Detect which cell encompasses the target text, then output its [x, y] center coordinate. 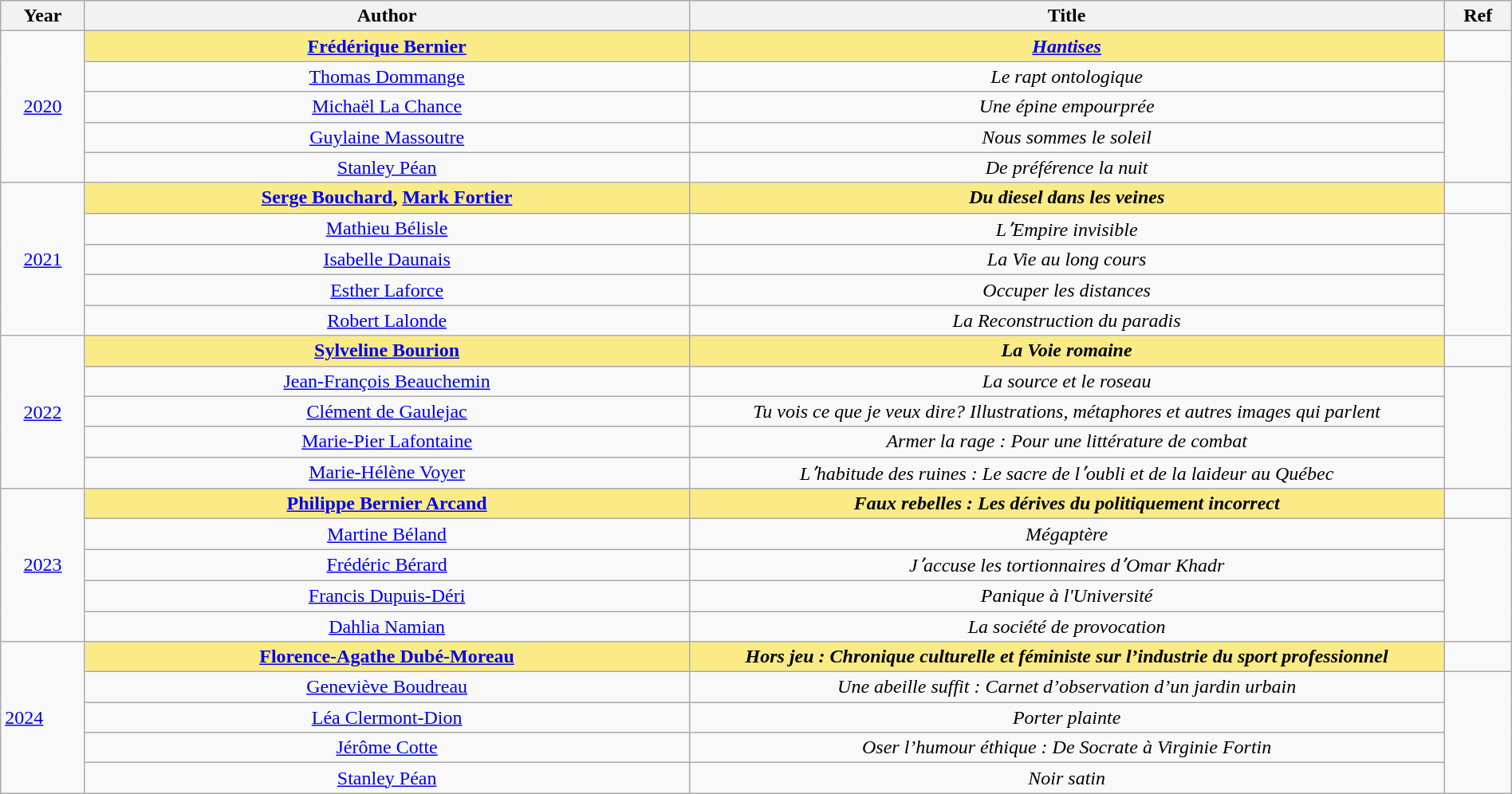
Nous sommes le soleil [1067, 137]
Oser l’humour éthique : De Socrate à Virginie Fortin [1067, 748]
La Reconstruction du paradis [1067, 320]
Michaël La Chance [387, 107]
2020 [43, 107]
Noir satin [1067, 778]
Hantises [1067, 46]
Robert Lalonde [387, 320]
Guylaine Massoutre [387, 137]
La source et le roseau [1067, 381]
Occuper les distances [1067, 290]
Marie-Pier Lafontaine [387, 442]
Clément de Gaulejac [387, 411]
Geneviève Boudreau [387, 687]
Isabelle Daunais [387, 260]
Sylveline Bourion [387, 351]
Jérôme Cotte [387, 748]
Faux rebelles : Les dérives du politiquement incorrect [1067, 504]
De préférence la nuit [1067, 167]
Panique à l'Université [1067, 595]
Hors jeu : Chronique culturelle et féministe sur l’industrie du sport professionnel [1067, 657]
La société de provocation [1067, 626]
Dahlia Namian [387, 626]
Ref [1478, 16]
Esther Laforce [387, 290]
2024 [43, 717]
Marie-Hélène Voyer [387, 473]
Une abeille suffit : Carnet d’observation d’un jardin urbain [1067, 687]
Porter plainte [1067, 717]
Armer la rage : Pour une littérature de combat [1067, 442]
Le rapt ontologique [1067, 77]
Frédéric Bérard [387, 565]
2021 [43, 259]
Title [1067, 16]
Une épine empourprée [1067, 107]
Jʼaccuse les tortionnaires dʼOmar Khadr [1067, 565]
Frédérique Bernier [387, 46]
Lʼhabitude des ruines : Le sacre de lʼoubli et de la laideur au Québec [1067, 473]
Year [43, 16]
Thomas Dommange [387, 77]
LʼEmpire invisible [1067, 229]
Mathieu Bélisle [387, 229]
Tu vois ce que je veux dire? Illustrations, métaphores et autres images qui parlent [1067, 411]
Francis Dupuis-Déri [387, 595]
La Vie au long cours [1067, 260]
2022 [43, 412]
Serge Bouchard, Mark Fortier [387, 198]
Mégaptère [1067, 534]
2023 [43, 565]
La Voie romaine [1067, 351]
Author [387, 16]
Florence-Agathe Dubé-Moreau [387, 657]
Martine Béland [387, 534]
Du diesel dans les veines [1067, 198]
Philippe Bernier Arcand [387, 504]
Léa Clermont-Dion [387, 717]
Jean-François Beauchemin [387, 381]
